Capture the cell that displays the provided text and extract its [X, Y] central coordinate. 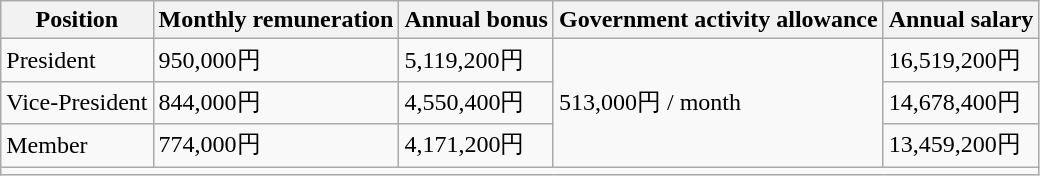
Monthly remuneration [276, 20]
Position [77, 20]
Government activity allowance [718, 20]
Member [77, 146]
13,459,200円 [961, 146]
774,000円 [276, 146]
16,519,200円 [961, 60]
950,000円 [276, 60]
513,000円 / month [718, 103]
4,550,400円 [476, 102]
Annual salary [961, 20]
Annual bonus [476, 20]
4,171,200円 [476, 146]
844,000円 [276, 102]
5,119,200円 [476, 60]
Vice-President [77, 102]
President [77, 60]
14,678,400円 [961, 102]
